Output the [X, Y] coordinate of the center of the cell containing the given text.  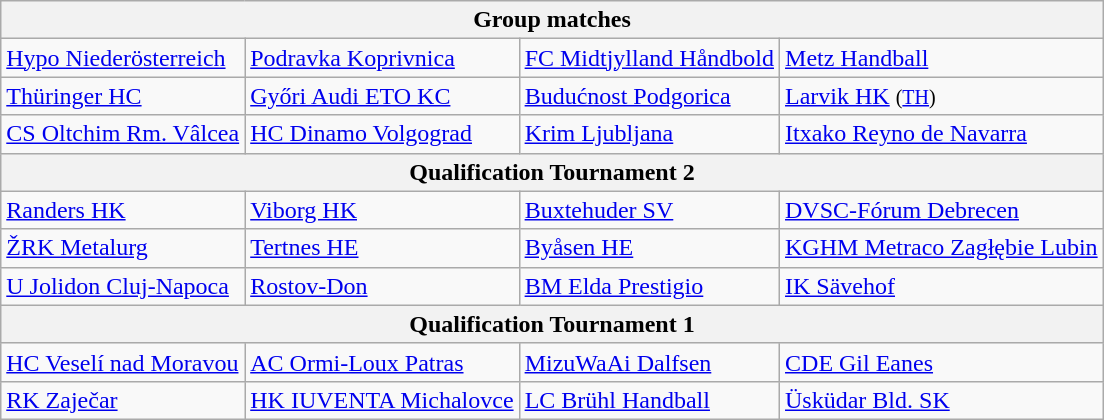
Krim Ljubljana [649, 134]
CS Oltchim Rm. Vâlcea [123, 134]
CDE Gil Eanes [942, 362]
LC Brühl Handball [649, 400]
MizuWaAi Dalfsen [649, 362]
Group matches [552, 20]
Rostov-Don [382, 286]
Qualification Tournament 2 [552, 172]
DVSC-Fórum Debrecen [942, 210]
HK IUVENTA Michalovce [382, 400]
FC Midtjylland Håndbold [649, 58]
U Jolidon Cluj-Napoca [123, 286]
Tertnes HE [382, 248]
ŽRK Metalurg [123, 248]
KGHM Metraco Zagłębie Lubin [942, 248]
Üsküdar Bld. SK [942, 400]
Itxako Reyno de Navarra [942, 134]
Podravka Koprivnica [382, 58]
Buxtehuder SV [649, 210]
Hypo Niederösterreich [123, 58]
Győri Audi ETO KC [382, 96]
HC Dinamo Volgograd [382, 134]
Thüringer HC [123, 96]
Randers HK [123, 210]
Budućnost Podgorica [649, 96]
Metz Handball [942, 58]
AC Ormi-Loux Patras [382, 362]
IK Sävehof [942, 286]
Viborg HK [382, 210]
Qualification Tournament 1 [552, 324]
Larvik HK (TH) [942, 96]
Byåsen HE [649, 248]
HC Veselí nad Moravou [123, 362]
BM Elda Prestigio [649, 286]
RK Zaječar [123, 400]
